Extract the (x, y) coordinate from the center of the cell holding the provided text.  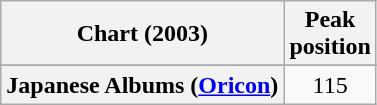
115 (330, 85)
Chart (2003) (142, 34)
Japanese Albums (Oricon) (142, 85)
Peakposition (330, 34)
